Return the (X, Y) coordinate for the center point of the cell that contains the specified text.  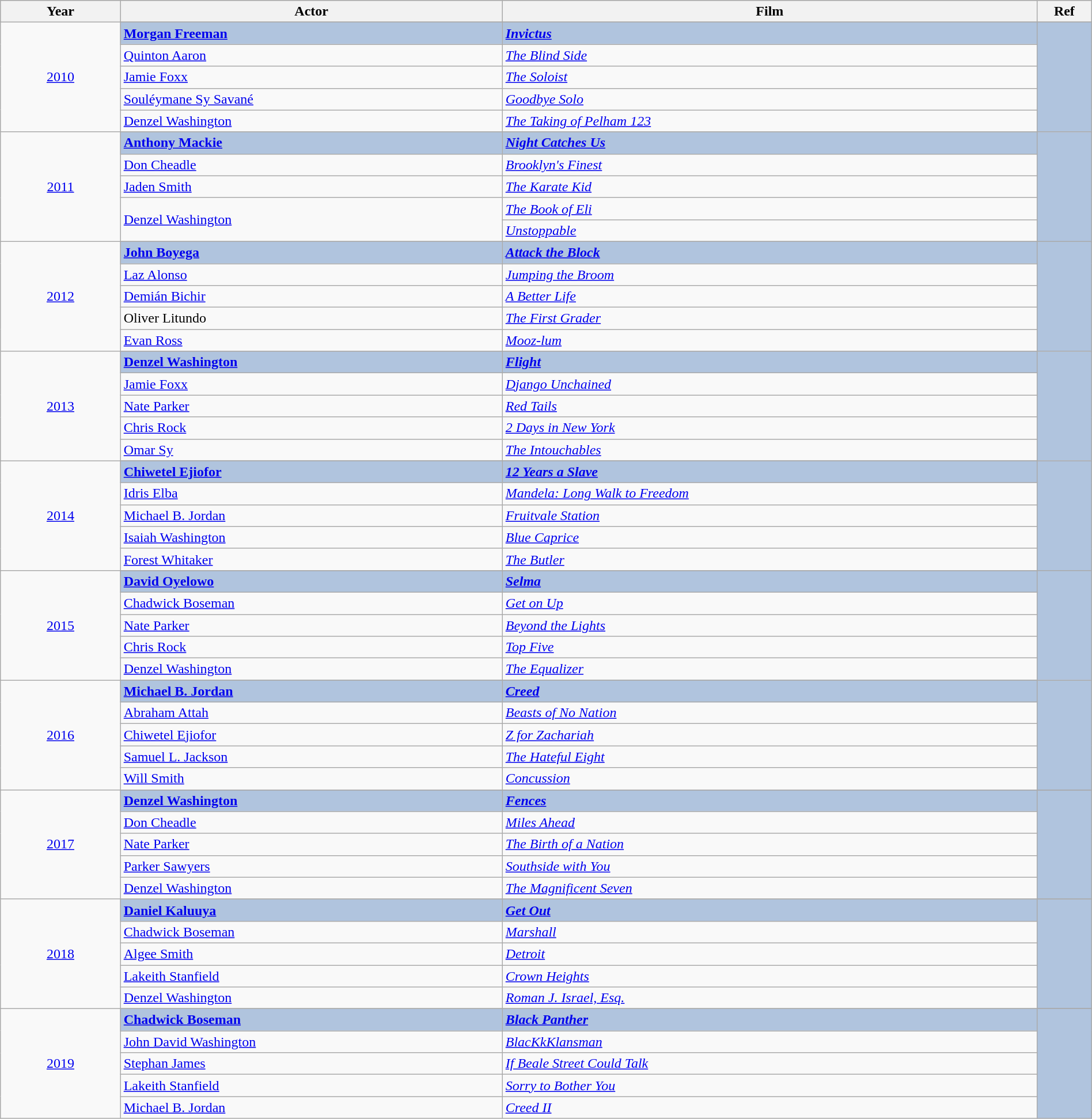
Creed II (769, 1107)
Unstoppable (769, 230)
The Birth of a Nation (769, 844)
The Equalizer (769, 669)
2014 (60, 515)
The Hateful Eight (769, 757)
Samuel L. Jackson (311, 757)
Ref (1064, 12)
Flight (769, 362)
Goodbye Solo (769, 99)
Night Catches Us (769, 143)
2013 (60, 406)
Detroit (769, 954)
The First Grader (769, 318)
Mooz-lum (769, 340)
Oliver Litundo (311, 318)
Forest Whitaker (311, 559)
Idris Elba (311, 494)
Marshall (769, 932)
Fences (769, 801)
Isaiah Washington (311, 537)
Stephan James (311, 1064)
Quinton Aaron (311, 55)
Morgan Freeman (311, 33)
Attack the Block (769, 252)
Red Tails (769, 406)
Demián Bichir (311, 297)
John David Washington (311, 1042)
2012 (60, 296)
John Boyega (311, 252)
Actor (311, 12)
Will Smith (311, 779)
Souléymane Sy Savané (311, 99)
Parker Sawyers (311, 866)
Concussion (769, 779)
Beyond the Lights (769, 625)
Omar Sy (311, 450)
Evan Ross (311, 340)
2010 (60, 77)
Algee Smith (311, 954)
Abraham Attah (311, 713)
The Blind Side (769, 55)
Selma (769, 581)
Z for Zachariah (769, 735)
Film (769, 12)
Black Panther (769, 1020)
Jumping the Broom (769, 275)
The Soloist (769, 77)
2015 (60, 625)
2011 (60, 187)
2017 (60, 844)
BlacKkKlansman (769, 1042)
Creed (769, 691)
The Book of Eli (769, 208)
Beasts of No Nation (769, 713)
Roman J. Israel, Esq. (769, 998)
Top Five (769, 647)
If Beale Street Could Talk (769, 1064)
Southside with You (769, 866)
Year (60, 12)
Anthony Mackie (311, 143)
A Better Life (769, 297)
2018 (60, 954)
Mandela: Long Walk to Freedom (769, 494)
Get on Up (769, 603)
2 Days in New York (769, 428)
Get Out (769, 910)
Brooklyn's Finest (769, 165)
Crown Heights (769, 976)
The Karate Kid (769, 187)
12 Years a Slave (769, 472)
Laz Alonso (311, 275)
2016 (60, 735)
Invictus (769, 33)
The Taking of Pelham 123 (769, 121)
Blue Caprice (769, 537)
Jaden Smith (311, 187)
David Oyelowo (311, 581)
2019 (60, 1064)
Sorry to Bother You (769, 1086)
The Butler (769, 559)
Daniel Kaluuya (311, 910)
Django Unchained (769, 384)
The Intouchables (769, 450)
The Magnificent Seven (769, 888)
Fruitvale Station (769, 515)
Miles Ahead (769, 822)
